From the cell containing the given text, extract its center point as (X, Y) coordinate. 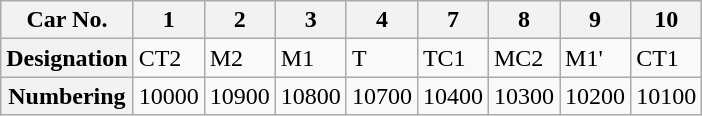
M1 (310, 58)
10800 (310, 96)
8 (524, 20)
10200 (596, 96)
10400 (452, 96)
10000 (168, 96)
3 (310, 20)
CT1 (666, 58)
2 (240, 20)
10900 (240, 96)
7 (452, 20)
TC1 (452, 58)
T (382, 58)
MC2 (524, 58)
10700 (382, 96)
1 (168, 20)
CT2 (168, 58)
Designation (67, 58)
Car No. (67, 20)
10100 (666, 96)
9 (596, 20)
10300 (524, 96)
M2 (240, 58)
10 (666, 20)
4 (382, 20)
Numbering (67, 96)
M1' (596, 58)
